Detect which cell encompasses the target text, then output its [x, y] center coordinate. 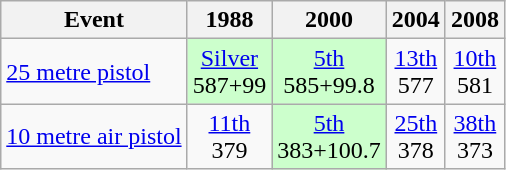
1988 [230, 20]
10 metre air pistol [94, 136]
2008 [474, 20]
5th383+100.7 [330, 136]
11th379 [230, 136]
13th577 [416, 72]
25th378 [416, 136]
Event [94, 20]
2000 [330, 20]
2004 [416, 20]
10th581 [474, 72]
Silver587+99 [230, 72]
38th373 [474, 136]
25 metre pistol [94, 72]
5th585+99.8 [330, 72]
